Return the (x, y) coordinate for the center point of the cell that contains the specified text.  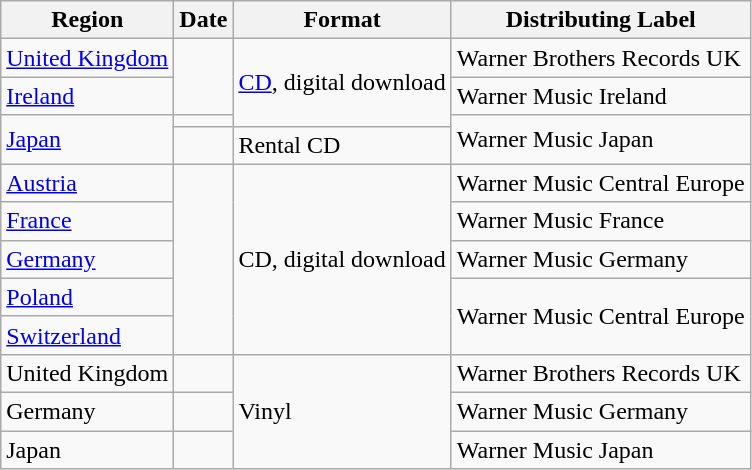
France (88, 221)
Distributing Label (600, 20)
Date (204, 20)
Switzerland (88, 335)
Rental CD (342, 145)
Format (342, 20)
Austria (88, 183)
Warner Music France (600, 221)
Poland (88, 297)
Region (88, 20)
Ireland (88, 96)
Warner Music Ireland (600, 96)
Vinyl (342, 411)
